Capture the cell that displays the provided text and extract its (X, Y) central coordinate. 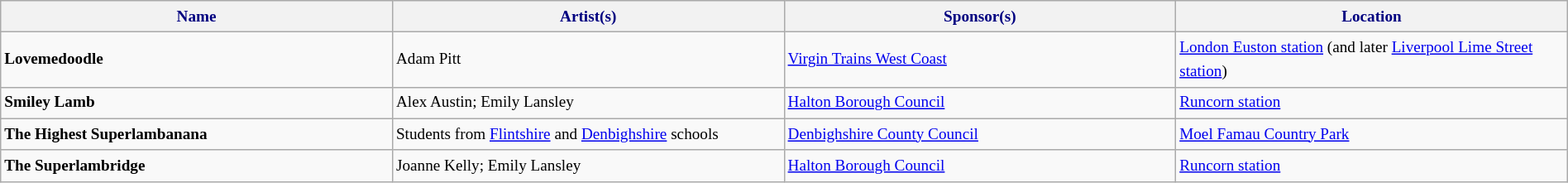
Artist(s) (588, 17)
Lovemedoodle (197, 60)
Name (197, 17)
Alex Austin; Emily Lansley (588, 103)
Moel Famau Country Park (1372, 134)
Students from Flintshire and Denbighshire schools (588, 134)
Location (1372, 17)
Smiley Lamb (197, 103)
The Highest Superlambanana (197, 134)
Denbighshire County Council (980, 134)
Sponsor(s) (980, 17)
London Euston station (and later Liverpool Lime Street station) (1372, 60)
Virgin Trains West Coast (980, 60)
Adam Pitt (588, 60)
Joanne Kelly; Emily Lansley (588, 166)
The Superlambridge (197, 166)
